For the text-containing cell, return its midpoint in (X, Y) coordinate format. 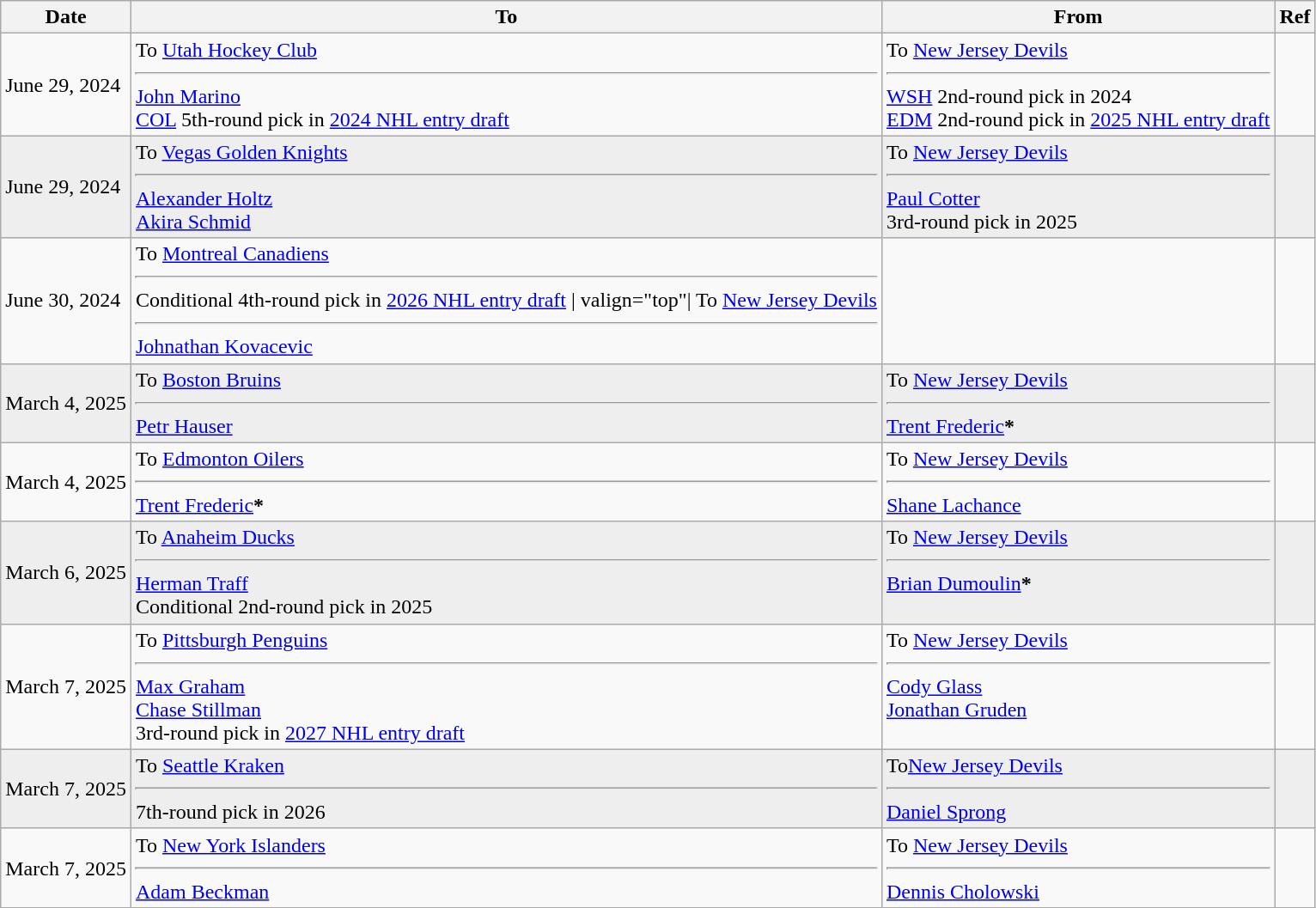
Date (66, 17)
To New York IslandersAdam Beckman (506, 868)
To New Jersey DevilsWSH 2nd-round pick in 2024EDM 2nd-round pick in 2025 NHL entry draft (1077, 84)
To Utah Hockey ClubJohn MarinoCOL 5th-round pick in 2024 NHL entry draft (506, 84)
From (1077, 17)
To Vegas Golden KnightsAlexander HoltzAkira Schmid (506, 187)
To New Jersey DevilsShane Lachance (1077, 482)
To New Jersey DevilsPaul Cotter3rd-round pick in 2025 (1077, 187)
To Pittsburgh PenguinsMax GrahamChase Stillman3rd-round pick in 2027 NHL entry draft (506, 686)
To Edmonton OilersTrent Frederic* (506, 482)
To New Jersey DevilsTrent Frederic* (1077, 403)
ToNew Jersey DevilsDaniel Sprong (1077, 789)
To Montreal CanadiensConditional 4th-round pick in 2026 NHL entry draft | valign="top"| To New Jersey DevilsJohnathan Kovacevic (506, 301)
June 30, 2024 (66, 301)
Ref (1295, 17)
To Seattle Kraken7th-round pick in 2026 (506, 789)
March 6, 2025 (66, 572)
To Anaheim DucksHerman TraffConditional 2nd-round pick in 2025 (506, 572)
To (506, 17)
To New Jersey DevilsCody GlassJonathan Gruden (1077, 686)
To Boston BruinsPetr Hauser (506, 403)
To New Jersey DevilsDennis Cholowski (1077, 868)
To New Jersey DevilsBrian Dumoulin* (1077, 572)
